Determine the [x, y] coordinate at the center of the cell enclosing the given text.  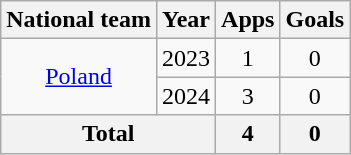
4 [248, 134]
2023 [186, 58]
Goals [315, 20]
National team [79, 20]
Poland [79, 77]
3 [248, 96]
Total [108, 134]
Apps [248, 20]
Year [186, 20]
1 [248, 58]
2024 [186, 96]
